Identify which cell holds the provided text, then report its (X, Y) central coordinate. 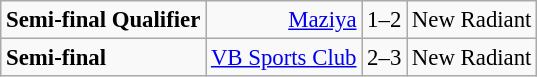
1–2 (384, 20)
VB Sports Club (284, 58)
2–3 (384, 58)
Semi-final Qualifier (104, 20)
Semi-final (104, 58)
Maziya (284, 20)
